Find where the given text appears and provide that cell's center as (X, Y) coordinate. 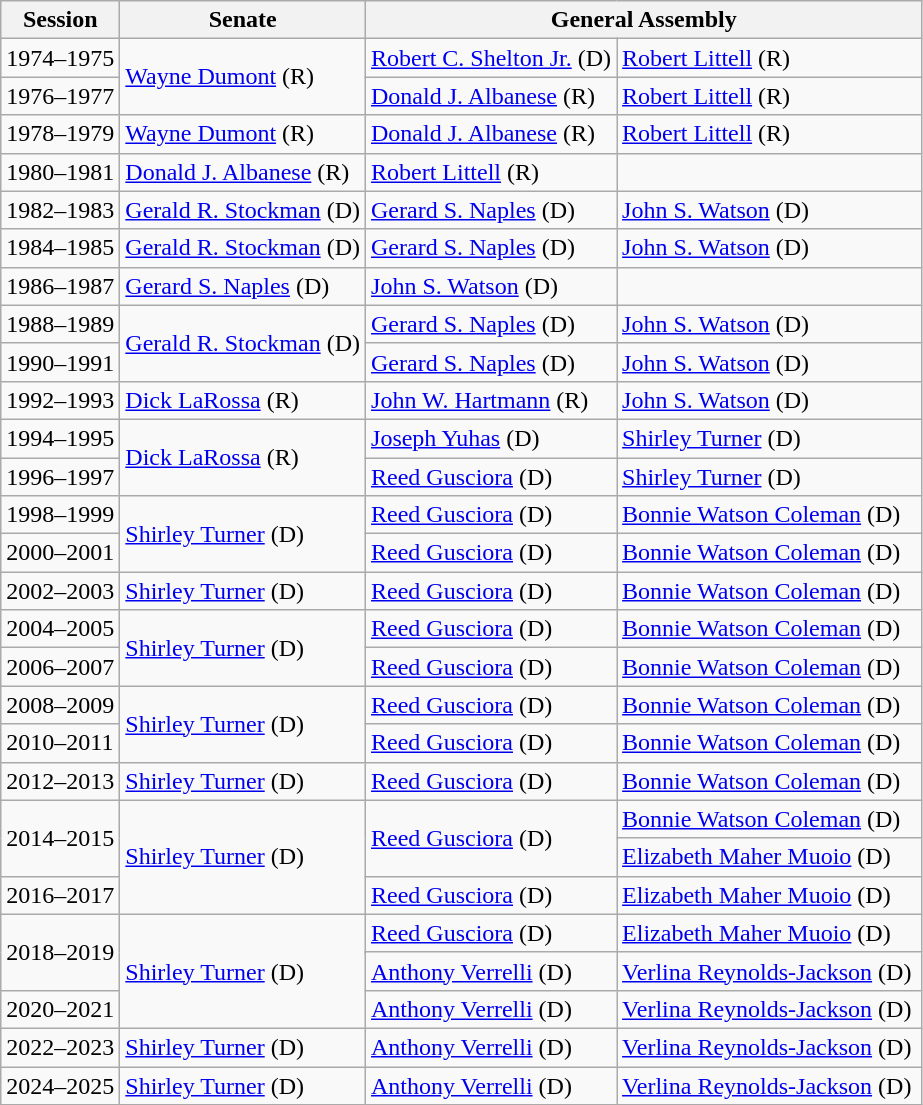
2002–2003 (60, 591)
2008–2009 (60, 705)
1976–1977 (60, 96)
Joseph Yuhas (D) (492, 438)
2004–2005 (60, 629)
1992–1993 (60, 400)
1996–1997 (60, 477)
1982–1983 (60, 210)
2000–2001 (60, 553)
1998–1999 (60, 515)
2006–2007 (60, 667)
2022–2023 (60, 1047)
2018–2019 (60, 952)
2020–2021 (60, 1009)
2016–2017 (60, 895)
2012–2013 (60, 781)
2024–2025 (60, 1085)
General Assembly (644, 20)
1990–1991 (60, 362)
Robert C. Shelton Jr. (D) (492, 58)
1984–1985 (60, 248)
1986–1987 (60, 286)
1988–1989 (60, 324)
Session (60, 20)
1974–1975 (60, 58)
John W. Hartmann (R) (492, 400)
1994–1995 (60, 438)
Senate (243, 20)
1978–1979 (60, 134)
2010–2011 (60, 743)
2014–2015 (60, 838)
1980–1981 (60, 172)
